Return the (X, Y) coordinate for the center point of the cell that contains the specified text.  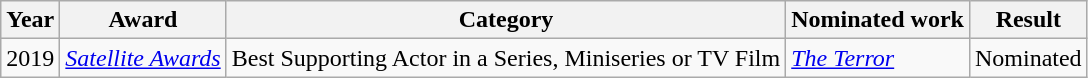
Nominated work (878, 20)
Category (506, 20)
2019 (30, 58)
Award (143, 20)
Year (30, 20)
Best Supporting Actor in a Series, Miniseries or TV Film (506, 58)
Result (1028, 20)
Satellite Awards (143, 58)
Nominated (1028, 58)
The Terror (878, 58)
